Provide the [X, Y] coordinate of the cell's center where the given text is located.  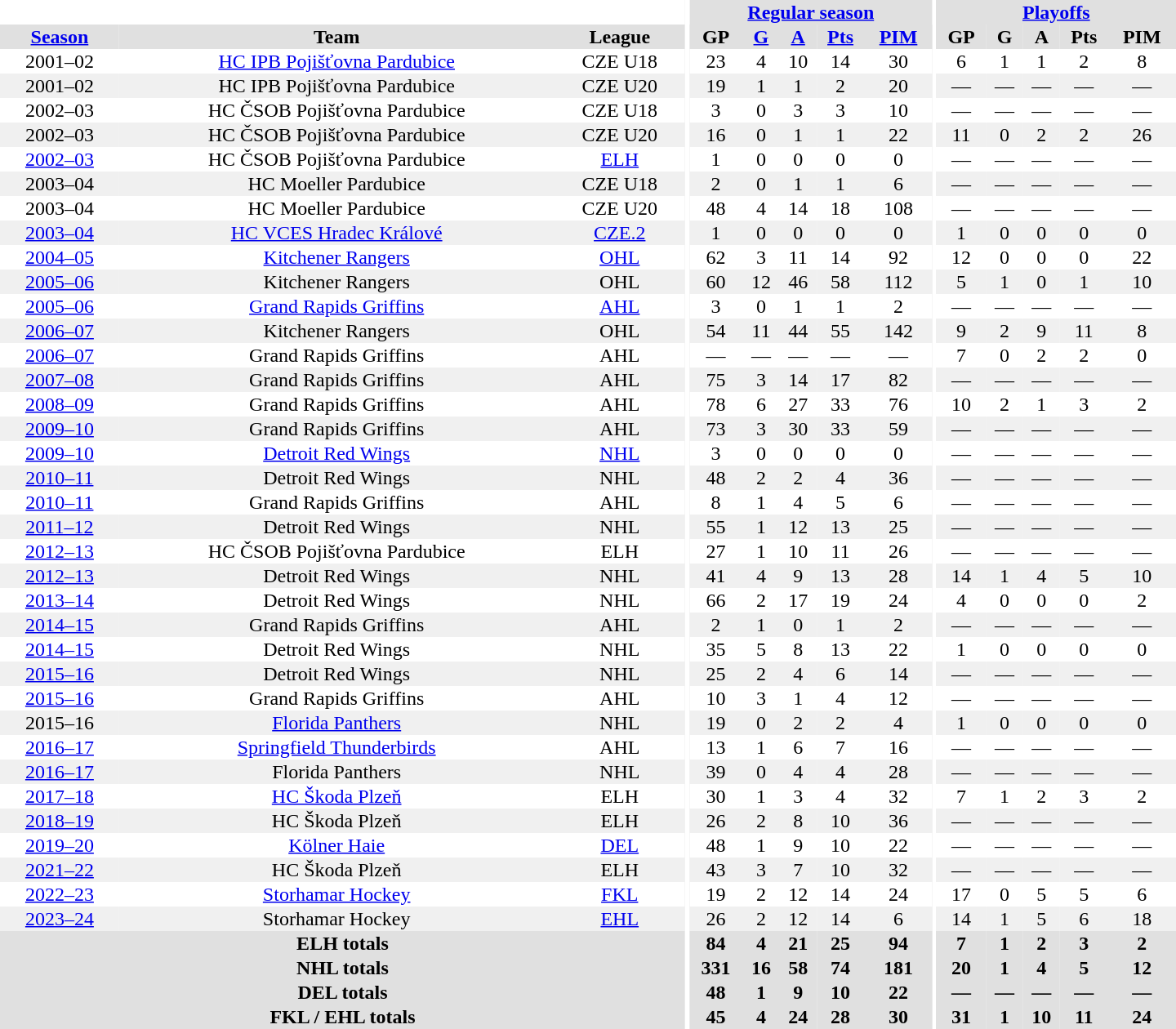
FKL / EHL totals [343, 1017]
ELH totals [343, 943]
62 [715, 257]
73 [715, 429]
2008–09 [60, 404]
2007–08 [60, 380]
League [620, 37]
78 [715, 404]
59 [898, 429]
84 [715, 943]
39 [715, 772]
21 [799, 943]
331 [715, 968]
2018–19 [60, 821]
HC VCES Hradec Králové [336, 233]
82 [898, 380]
Playoffs [1057, 12]
2021–22 [60, 870]
DEL totals [343, 992]
Regular season [811, 12]
54 [715, 331]
FKL [620, 894]
74 [841, 968]
EHL [620, 919]
23 [715, 61]
41 [715, 576]
Season [60, 37]
Team [336, 37]
2022–23 [60, 894]
Kölner Haie [336, 845]
44 [799, 331]
CZE.2 [620, 233]
43 [715, 870]
108 [898, 208]
60 [715, 282]
75 [715, 380]
46 [799, 282]
92 [898, 257]
66 [715, 600]
2011–12 [60, 527]
NHL totals [343, 968]
31 [962, 1017]
2013–14 [60, 600]
181 [898, 968]
94 [898, 943]
DEL [620, 845]
35 [715, 649]
142 [898, 331]
45 [715, 1017]
2019–20 [60, 845]
112 [898, 282]
2017–18 [60, 796]
76 [898, 404]
2023–24 [60, 919]
Springfield Thunderbirds [336, 747]
2004–05 [60, 257]
